Find where the given text appears and provide that cell's center as (X, Y) coordinate. 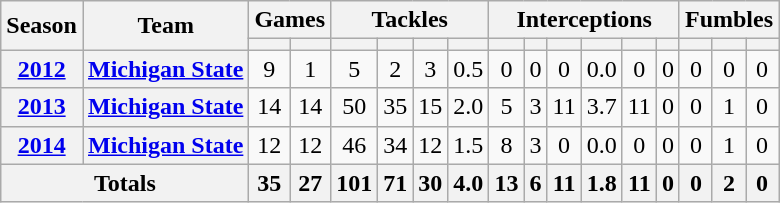
Games (290, 20)
2012 (42, 69)
4.0 (468, 183)
Fumbles (728, 20)
9 (270, 69)
1.5 (468, 145)
8 (506, 145)
71 (396, 183)
50 (354, 107)
101 (354, 183)
2013 (42, 107)
3.7 (602, 107)
34 (396, 145)
15 (430, 107)
Totals (125, 183)
30 (430, 183)
27 (310, 183)
Team (165, 26)
2.0 (468, 107)
Tackles (410, 20)
6 (536, 183)
Season (42, 26)
0.5 (468, 69)
1.8 (602, 183)
46 (354, 145)
Interceptions (584, 20)
13 (506, 183)
2014 (42, 145)
